Scan for the cell matching the given text and deliver its (x, y) coordinate at center. 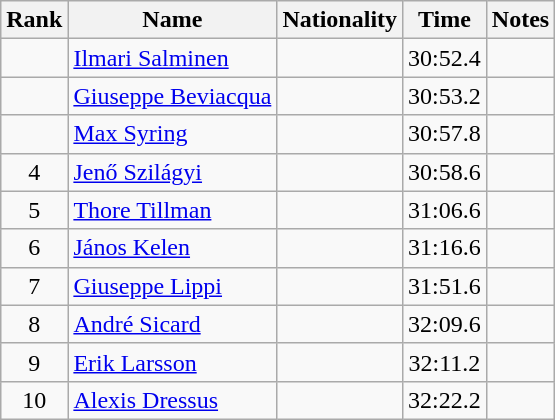
31:51.6 (445, 286)
Giuseppe Beviacqua (172, 96)
4 (34, 172)
5 (34, 210)
9 (34, 362)
Name (172, 20)
Max Syring (172, 134)
30:52.4 (445, 58)
10 (34, 400)
Notes (520, 20)
Thore Tillman (172, 210)
André Sicard (172, 324)
30:57.8 (445, 134)
Alexis Dressus (172, 400)
Time (445, 20)
Ilmari Salminen (172, 58)
Jenő Szilágyi (172, 172)
Nationality (340, 20)
János Kelen (172, 248)
8 (34, 324)
Erik Larsson (172, 362)
30:53.2 (445, 96)
31:06.6 (445, 210)
6 (34, 248)
32:11.2 (445, 362)
7 (34, 286)
32:22.2 (445, 400)
Giuseppe Lippi (172, 286)
31:16.6 (445, 248)
30:58.6 (445, 172)
32:09.6 (445, 324)
Rank (34, 20)
